Extract the (x, y) coordinate from the center of the cell holding the provided text.  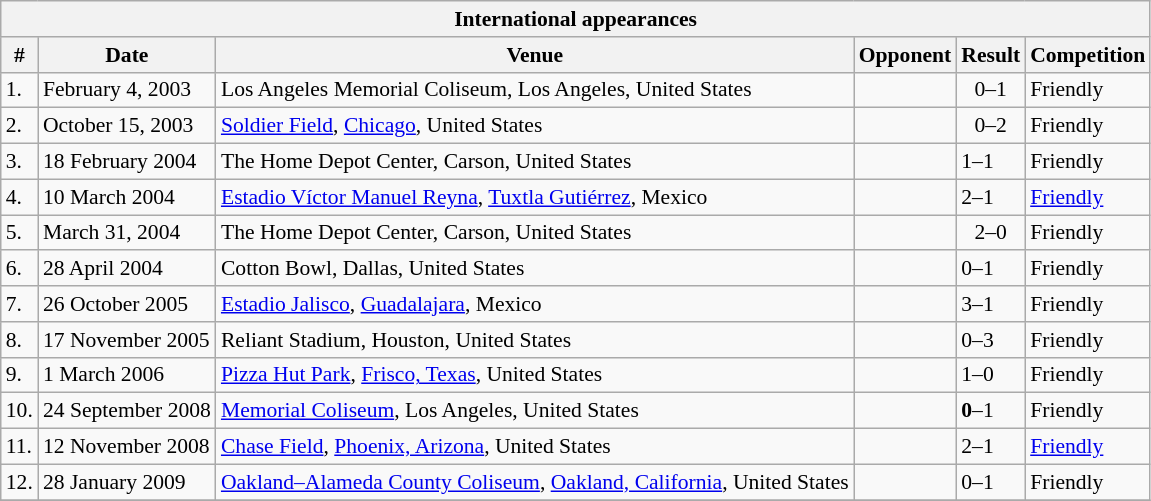
11. (20, 447)
October 15, 2003 (127, 126)
28 April 2004 (127, 269)
2. (20, 126)
Soldier Field, Chicago, United States (535, 126)
4. (20, 197)
Estadio Víctor Manuel Reyna, Tuxtla Gutiérrez, Mexico (535, 197)
1–1 (990, 162)
6. (20, 269)
18 February 2004 (127, 162)
Reliant Stadium, Houston, United States (535, 340)
10 March 2004 (127, 197)
12. (20, 482)
26 October 2005 (127, 304)
1. (20, 90)
Venue (535, 55)
Result (990, 55)
Chase Field, Phoenix, Arizona, United States (535, 447)
9. (20, 375)
17 November 2005 (127, 340)
Opponent (906, 55)
February 4, 2003 (127, 90)
10. (20, 411)
Date (127, 55)
Cotton Bowl, Dallas, United States (535, 269)
Estadio Jalisco, Guadalajara, Mexico (535, 304)
Memorial Coliseum, Los Angeles, United States (535, 411)
28 January 2009 (127, 482)
24 September 2008 (127, 411)
3–1 (990, 304)
7. (20, 304)
0–2 (990, 126)
Pizza Hut Park, Frisco, Texas, United States (535, 375)
3. (20, 162)
0–3 (990, 340)
12 November 2008 (127, 447)
March 31, 2004 (127, 233)
International appearances (576, 19)
Los Angeles Memorial Coliseum, Los Angeles, United States (535, 90)
Competition (1088, 55)
5. (20, 233)
# (20, 55)
Oakland–Alameda County Coliseum, Oakland, California, United States (535, 482)
8. (20, 340)
1 March 2006 (127, 375)
2–0 (990, 233)
1–0 (990, 375)
